Output the (x, y) coordinate of the center of the cell containing the given text.  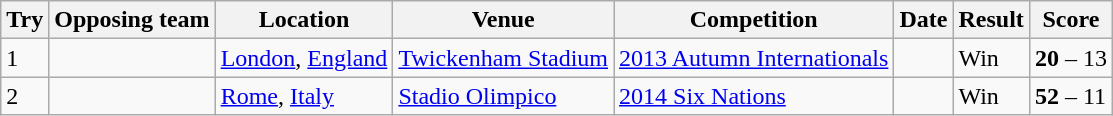
London, England (304, 58)
2014 Six Nations (754, 96)
1 (25, 58)
Twickenham Stadium (504, 58)
2013 Autumn Internationals (754, 58)
2 (25, 96)
Score (1070, 20)
Date (924, 20)
Try (25, 20)
20 – 13 (1070, 58)
Rome, Italy (304, 96)
Stadio Olimpico (504, 96)
Opposing team (132, 20)
Location (304, 20)
Result (991, 20)
Venue (504, 20)
52 – 11 (1070, 96)
Competition (754, 20)
